Find where the given text appears and provide that cell's center as (X, Y) coordinate. 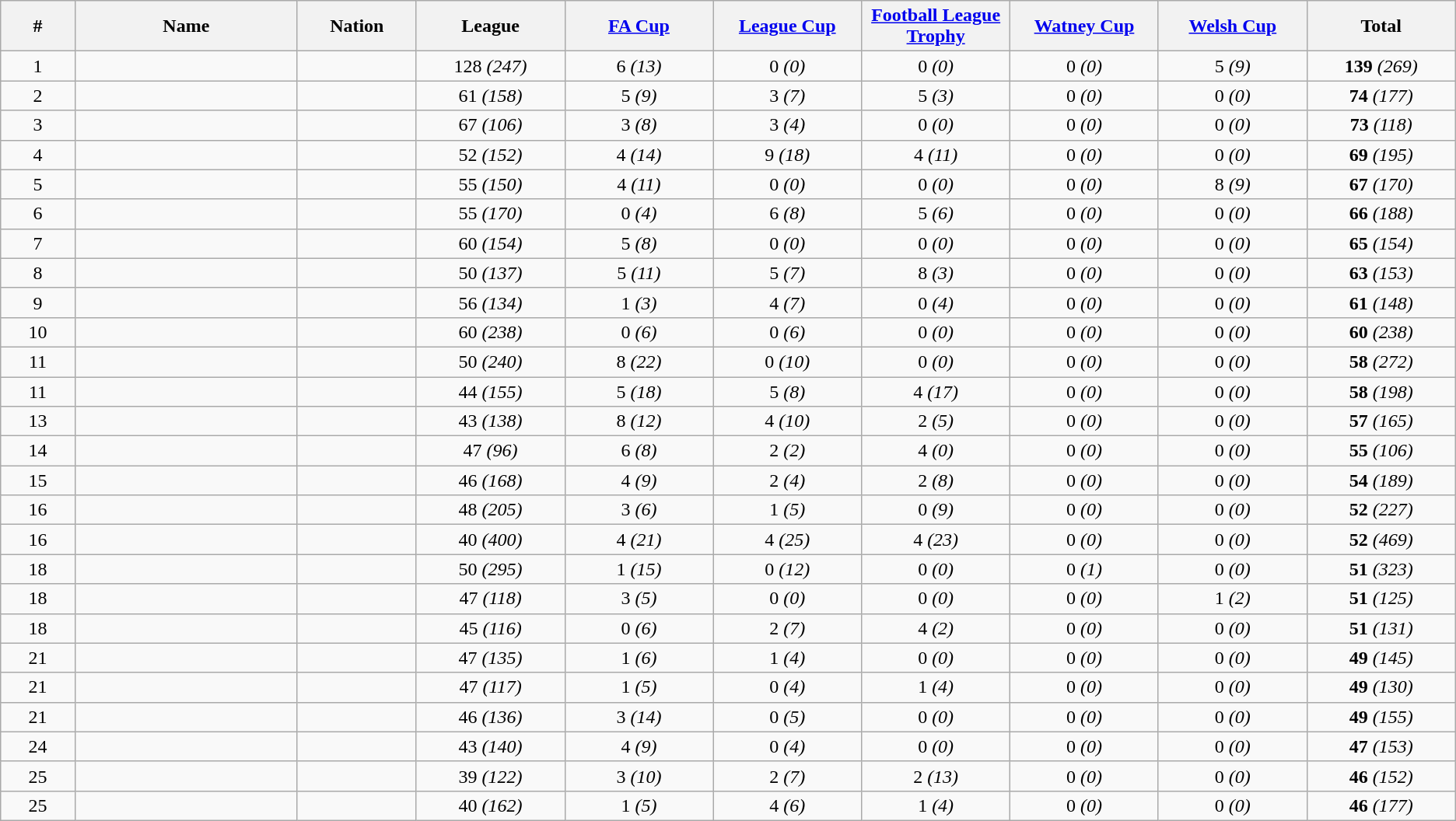
5 (11) (639, 273)
58 (272) (1381, 362)
51 (131) (1381, 628)
46 (168) (490, 480)
FA Cup (639, 26)
5 (3) (936, 96)
61 (148) (1381, 302)
8 (9) (1232, 184)
4 (25) (787, 540)
3 (7) (787, 96)
60 (154) (490, 243)
6 (13) (639, 66)
2 (5) (936, 421)
56 (134) (490, 302)
55 (150) (490, 184)
46 (177) (1381, 805)
2 (37, 96)
54 (189) (1381, 480)
49 (155) (1381, 717)
3 (6) (639, 510)
43 (140) (490, 746)
0 (10) (787, 362)
55 (106) (1381, 451)
15 (37, 480)
4 (7) (787, 302)
1 (15) (639, 569)
46 (152) (1381, 776)
51 (125) (1381, 599)
4 (2) (936, 628)
43 (138) (490, 421)
5 (37, 184)
Name (186, 26)
50 (137) (490, 273)
52 (227) (1381, 510)
13 (37, 421)
4 (23) (936, 540)
50 (295) (490, 569)
57 (165) (1381, 421)
66 (188) (1381, 214)
61 (158) (490, 96)
2 (2) (787, 451)
3 (10) (639, 776)
0 (1) (1084, 569)
1 (6) (639, 658)
9 (37, 302)
3 (8) (639, 125)
1 (3) (639, 302)
47 (135) (490, 658)
67 (106) (490, 125)
8 (3) (936, 273)
2 (13) (936, 776)
44 (155) (490, 391)
40 (162) (490, 805)
Watney Cup (1084, 26)
Nation (356, 26)
4 (0) (936, 451)
128 (247) (490, 66)
47 (117) (490, 687)
24 (37, 746)
48 (205) (490, 510)
40 (400) (490, 540)
0 (12) (787, 569)
52 (469) (1381, 540)
5 (6) (936, 214)
49 (145) (1381, 658)
5 (18) (639, 391)
7 (37, 243)
47 (96) (490, 451)
2 (8) (936, 480)
Football League Trophy (936, 26)
8 (37, 273)
74 (177) (1381, 96)
5 (7) (787, 273)
4 (14) (639, 155)
65 (154) (1381, 243)
League (490, 26)
49 (130) (1381, 687)
1 (37, 66)
14 (37, 451)
6 (37, 214)
League Cup (787, 26)
3 (37, 125)
1 (2) (1232, 599)
Total (1381, 26)
73 (118) (1381, 125)
39 (122) (490, 776)
2 (4) (787, 480)
4 (17) (936, 391)
3 (4) (787, 125)
9 (18) (787, 155)
46 (136) (490, 717)
63 (153) (1381, 273)
47 (153) (1381, 746)
52 (152) (490, 155)
47 (118) (490, 599)
3 (14) (639, 717)
58 (198) (1381, 391)
4 (10) (787, 421)
8 (22) (639, 362)
3 (5) (639, 599)
45 (116) (490, 628)
55 (170) (490, 214)
67 (170) (1381, 184)
4 (37, 155)
51 (323) (1381, 569)
8 (12) (639, 421)
10 (37, 332)
0 (9) (936, 510)
0 (5) (787, 717)
4 (6) (787, 805)
139 (269) (1381, 66)
50 (240) (490, 362)
# (37, 26)
Welsh Cup (1232, 26)
4 (21) (639, 540)
69 (195) (1381, 155)
